Search for the cell housing the specified text and yield its (x, y) center coordinate. 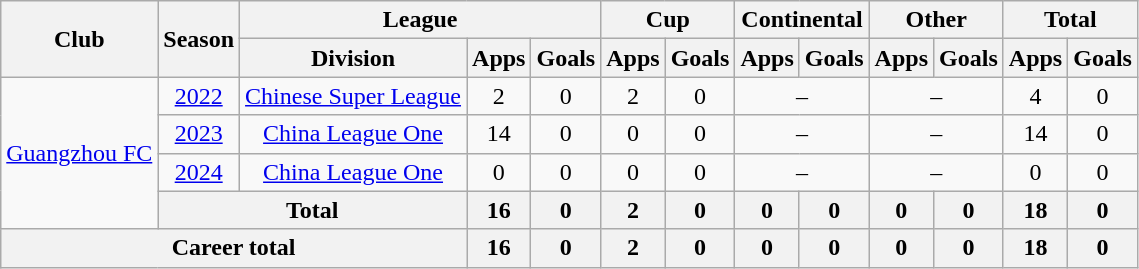
2024 (199, 172)
Cup (668, 20)
2023 (199, 134)
Continental (802, 20)
Guangzhou FC (80, 153)
Other (936, 20)
4 (1035, 96)
League (420, 20)
Season (199, 39)
Club (80, 39)
Career total (234, 248)
Division (354, 58)
Chinese Super League (354, 96)
2022 (199, 96)
